Find where the given text appears and provide that cell's center as [x, y] coordinate. 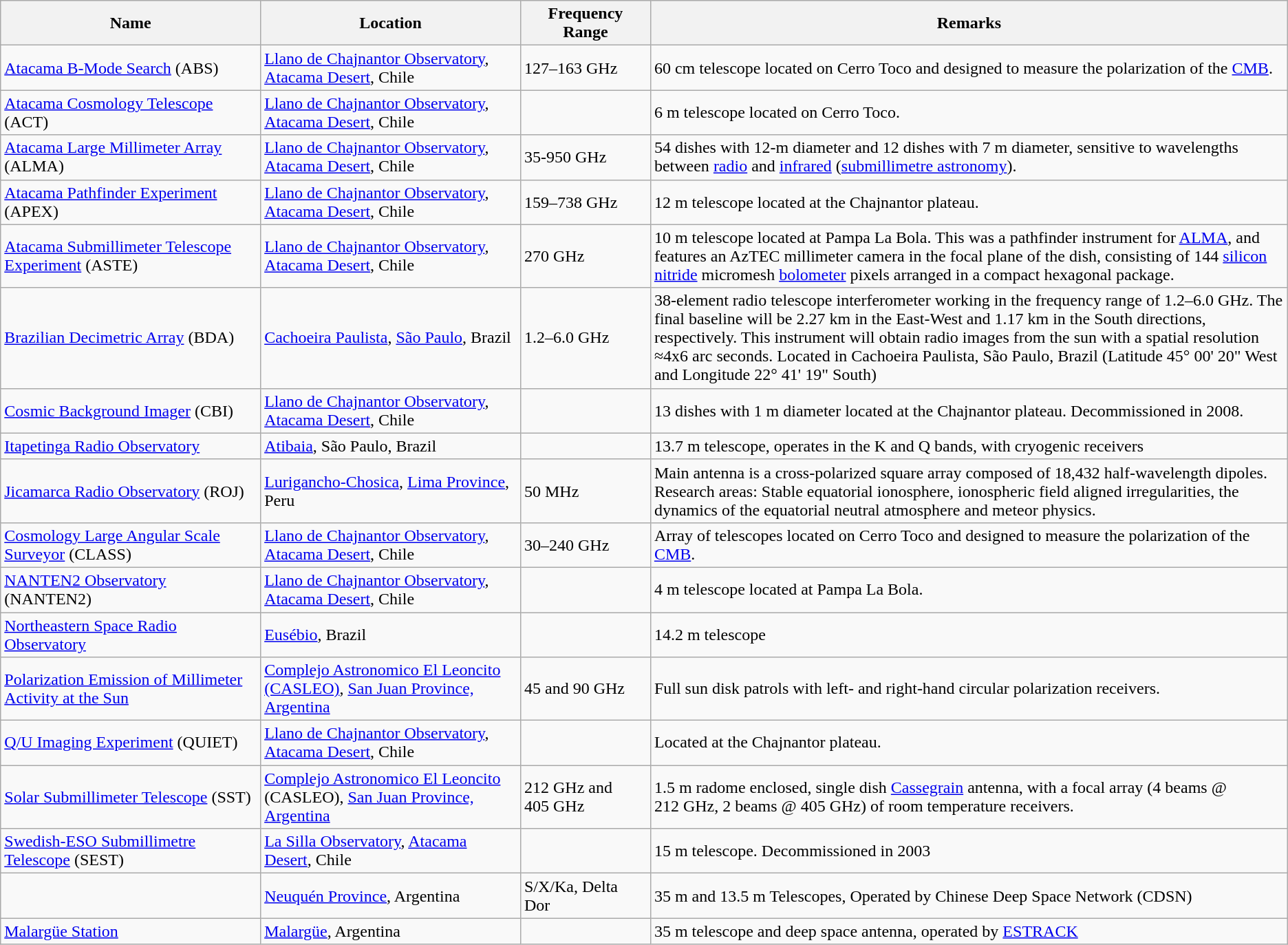
Cosmic Background Imager (CBI) [131, 410]
Eusébio, Brazil [391, 635]
Malargüe Station [131, 931]
Cachoeira Paulista, São Paulo, Brazil [391, 338]
159–738 GHz [585, 202]
Lurigancho-Chosica, Lima Province, Peru [391, 491]
Polarization Emission of Millimeter Activity at the Sun [131, 689]
35 m and 13.5 m Telescopes, Operated by Chinese Deep Space Network (CDSN) [969, 896]
Brazilian Decimetric Array (BDA) [131, 338]
Malargüe, Argentina [391, 931]
Atacama Cosmology Telescope (ACT) [131, 113]
S/X/Ka, Delta Dor [585, 896]
Location [391, 23]
14.2 m telescope [969, 635]
212 GHz and 405 GHz [585, 797]
Full sun disk patrols with left- and right-hand circular polarization receivers. [969, 689]
6 m telescope located on Cerro Toco. [969, 113]
127–163 GHz [585, 67]
Itapetinga Radio Observatory [131, 446]
13.7 m telescope, operates in the K and Q bands, with cryogenic receivers [969, 446]
30–240 GHz [585, 545]
Atacama Large Millimeter Array (ALMA) [131, 157]
Jicamarca Radio Observatory (ROJ) [131, 491]
Frequency Range [585, 23]
13 dishes with 1 m diameter located at the Chajnantor plateau. Decommissioned in 2008. [969, 410]
Q/U Imaging Experiment (QUIET) [131, 743]
La Silla Observatory, Atacama Desert, Chile [391, 851]
50 MHz [585, 491]
60 cm telescope located on Cerro Toco and designed to measure the polarization of the CMB. [969, 67]
Neuquén Province, Argentina [391, 896]
Located at the Chajnantor plateau. [969, 743]
Array of telescopes located on Cerro Toco and designed to measure the polarization of the CMB. [969, 545]
Remarks [969, 23]
1.5 m radome enclosed, single dish Cassegrain antenna, with a focal array (4 beams @ 212 GHz, 2 beams @ 405 GHz) of room temperature receivers. [969, 797]
35 m telescope and deep space antenna, operated by ESTRACK [969, 931]
15 m telescope. Decommissioned in 2003 [969, 851]
NANTEN2 Observatory (NANTEN2) [131, 589]
4 m telescope located at Pampa La Bola. [969, 589]
Solar Submillimeter Telescope (SST) [131, 797]
45 and 90 GHz [585, 689]
Swedish-ESO Submillimetre Telescope (SEST) [131, 851]
Atibaia, São Paulo, Brazil [391, 446]
Atacama Submillimeter Telescope Experiment (ASTE) [131, 256]
35-950 GHz [585, 157]
Atacama Pathfinder Experiment (APEX) [131, 202]
270 GHz [585, 256]
Name [131, 23]
12 m telescope located at the Chajnantor plateau. [969, 202]
1.2–6.0 GHz [585, 338]
54 dishes with 12-m diameter and 12 dishes with 7 m diameter, sensitive to wavelengths between radio and infrared (submillimetre astronomy). [969, 157]
Northeastern Space Radio Observatory [131, 635]
Cosmology Large Angular Scale Surveyor (CLASS) [131, 545]
Atacama B-Mode Search (ABS) [131, 67]
